Detect which cell encompasses the target text, then output its (X, Y) center coordinate. 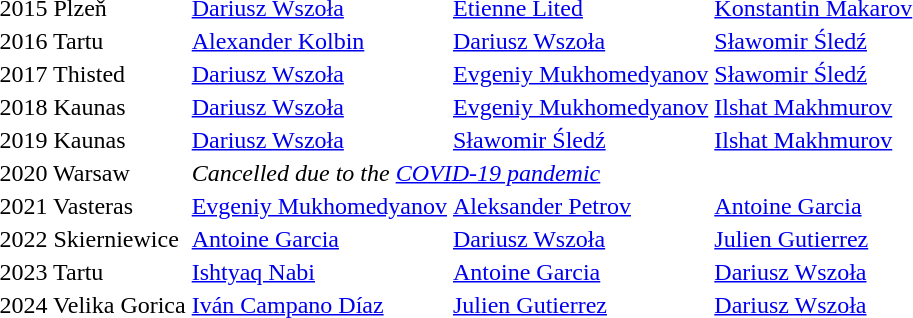
Ishtyaq Nabi (319, 272)
Alexander Kolbin (319, 41)
Aleksander Petrov (580, 206)
Sławomir Śledź (580, 140)
